Search for the cell housing the specified text and yield its [x, y] center coordinate. 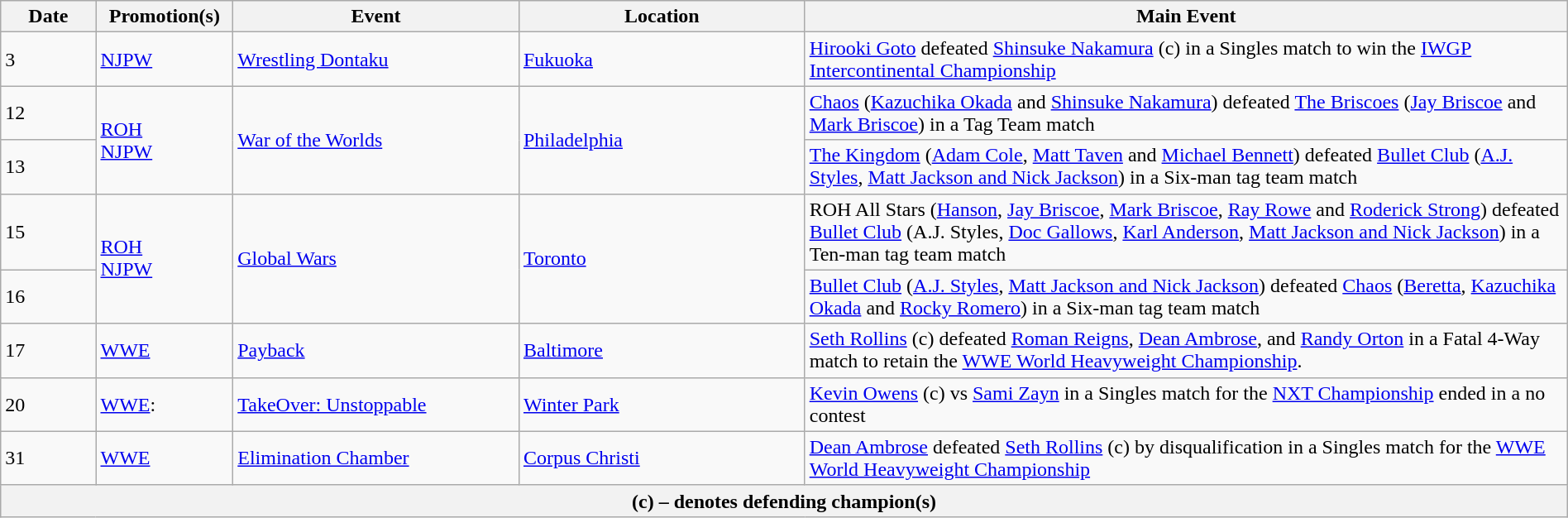
3 [48, 60]
20 [48, 404]
Seth Rollins (c) defeated Roman Reigns, Dean Ambrose, and Randy Orton in a Fatal 4-Way match to retain the WWE World Heavyweight Championship. [1186, 351]
Dean Ambrose defeated Seth Rollins (c) by disqualification in a Singles match for the WWE World Heavyweight Championship [1186, 458]
Location [662, 17]
ROH NJPW [165, 140]
13 [48, 167]
Philadelphia [662, 140]
Fukuoka [662, 60]
31 [48, 458]
Elimination Chamber [376, 458]
WWE: [165, 404]
Wrestling Dontaku [376, 60]
TakeOver: Unstoppable [376, 404]
15 [48, 232]
Global Wars [376, 258]
War of the Worlds [376, 140]
Chaos (Kazuchika Okada and Shinsuke Nakamura) defeated The Briscoes (Jay Briscoe and Mark Briscoe) in a Tag Team match [1186, 113]
The Kingdom (Adam Cole, Matt Taven and Michael Bennett) defeated Bullet Club (A.J. Styles, Matt Jackson and Nick Jackson) in a Six-man tag team match [1186, 167]
Baltimore [662, 351]
Bullet Club (A.J. Styles, Matt Jackson and Nick Jackson) defeated Chaos (Beretta, Kazuchika Okada and Rocky Romero) in a Six-man tag team match [1186, 296]
Corpus Christi [662, 458]
17 [48, 351]
ROHNJPW [165, 258]
Kevin Owens (c) vs Sami Zayn in a Singles match for the NXT Championship ended in a no contest [1186, 404]
NJPW [165, 60]
Promotion(s) [165, 17]
Hirooki Goto defeated Shinsuke Nakamura (c) in a Singles match to win the IWGP Intercontinental Championship [1186, 60]
Winter Park [662, 404]
(c) – denotes defending champion(s) [784, 501]
16 [48, 296]
Event [376, 17]
Date [48, 17]
12 [48, 113]
Toronto [662, 258]
Main Event [1186, 17]
Payback [376, 351]
